Scan for the cell matching the given text and deliver its [X, Y] coordinate at center. 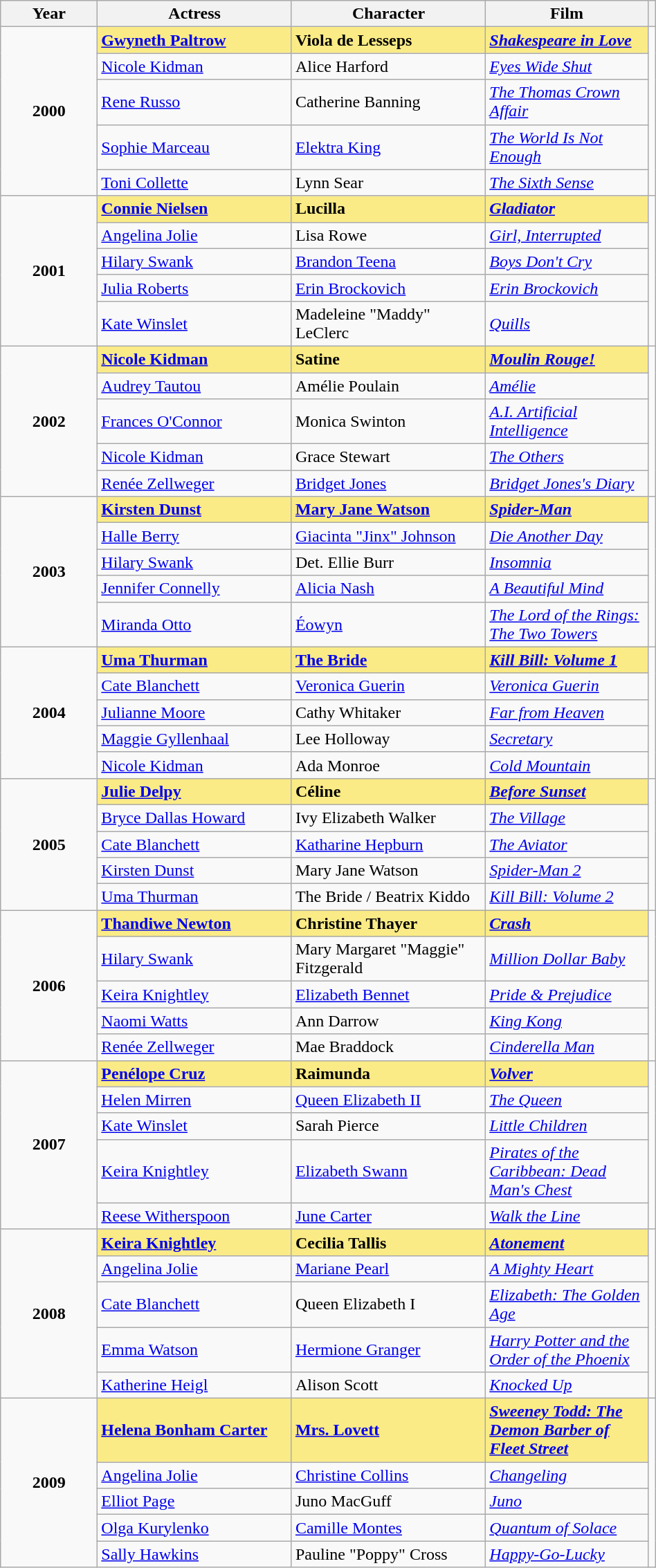
Helen Mirren [195, 1100]
Ivy Elizabeth Walker [388, 818]
Character [388, 14]
A Mighty Heart [567, 1269]
Mae Braddock [388, 1047]
The Bride [388, 660]
Insomnia [567, 562]
2001 [49, 271]
2007 [49, 1145]
Amélie Poulain [388, 385]
June Carter [388, 1216]
Cathy Whitaker [388, 712]
Audrey Tautou [195, 385]
Moulin Rouge! [567, 359]
Quantum of Solace [567, 1528]
Lee Holloway [388, 739]
Boys Don't Cry [567, 261]
Lisa Rowe [388, 235]
Monica Swinton [388, 422]
Julia Roberts [195, 288]
2004 [49, 712]
Actress [195, 14]
Sophie Marceau [195, 147]
Alice Harford [388, 66]
The Lord of the Rings: The Two Towers [567, 624]
The Queen [567, 1100]
Changeling [567, 1475]
Elektra King [388, 147]
Alicia Nash [388, 589]
Camille Montes [388, 1528]
Madeleine "Maddy" LeClerc [388, 324]
Die Another Day [567, 536]
Céline [388, 791]
Det. Ellie Burr [388, 562]
Lucilla [388, 209]
Secretary [567, 739]
Reese Witherspoon [195, 1216]
Lynn Sear [388, 183]
Halle Berry [195, 536]
Elliot Page [195, 1502]
2005 [49, 844]
Helena Bonham Carter [195, 1430]
A.I. Artificial Intelligence [567, 422]
The Aviator [567, 845]
Raimunda [388, 1073]
Shakespeare in Love [567, 40]
Harry Potter and the Order of the Phoenix [567, 1349]
Connie Nielsen [195, 209]
Girl, Interrupted [567, 235]
Katherine Heigl [195, 1385]
Grace Stewart [388, 457]
2006 [49, 985]
Before Sunset [567, 791]
Hermione Granger [388, 1349]
Million Dollar Baby [567, 959]
Rene Russo [195, 102]
Katharine Hepburn [388, 845]
The Bride / Beatrix Kiddo [388, 897]
Pauline "Poppy" Cross [388, 1554]
Jennifer Connelly [195, 589]
Julie Delpy [195, 791]
Year [49, 14]
Amélie [567, 385]
2009 [49, 1483]
Bryce Dallas Howard [195, 818]
Brandon Teena [388, 261]
Pride & Prejudice [567, 995]
Naomi Watts [195, 1021]
Queen Elizabeth I [388, 1304]
Sarah Pierce [388, 1126]
Maggie Gyllenhaal [195, 739]
Cinderella Man [567, 1047]
The Others [567, 457]
Éowyn [388, 624]
Little Children [567, 1126]
Christine Collins [388, 1475]
Pirates of the Caribbean: Dead Man's Chest [567, 1171]
Volver [567, 1073]
Sally Hawkins [195, 1554]
King Kong [567, 1021]
Atonement [567, 1242]
The World Is Not Enough [567, 147]
Eyes Wide Shut [567, 66]
Cold Mountain [567, 765]
The Village [567, 818]
2002 [49, 421]
Viola de Lesseps [388, 40]
Catherine Banning [388, 102]
Frances O'Connor [195, 422]
Julianne Moore [195, 712]
Far from Heaven [567, 712]
Olga Kurylenko [195, 1528]
Sweeney Todd: The Demon Barber of Fleet Street [567, 1430]
The Sixth Sense [567, 183]
Quills [567, 324]
Juno MacGuff [388, 1502]
Christine Thayer [388, 923]
Elizabeth: The Golden Age [567, 1304]
Cecilia Tallis [388, 1242]
Knocked Up [567, 1385]
2000 [49, 111]
Gladiator [567, 209]
Spider-Man 2 [567, 871]
Queen Elizabeth II [388, 1100]
A Beautiful Mind [567, 589]
Giacinta "Jinx" Johnson [388, 536]
Penélope Cruz [195, 1073]
Ann Darrow [388, 1021]
Walk the Line [567, 1216]
2008 [49, 1313]
Gwyneth Paltrow [195, 40]
Juno [567, 1502]
The Thomas Crown Affair [567, 102]
Mrs. Lovett [388, 1430]
Kill Bill: Volume 2 [567, 897]
Emma Watson [195, 1349]
Film [567, 14]
Spider-Man [567, 510]
Thandiwe Newton [195, 923]
Kill Bill: Volume 1 [567, 660]
Elizabeth Swann [388, 1171]
Mary Margaret "Maggie" Fitzgerald [388, 959]
Crash [567, 923]
Toni Collette [195, 183]
Satine [388, 359]
Alison Scott [388, 1385]
Bridget Jones [388, 483]
Happy-Go-Lucky [567, 1554]
Bridget Jones's Diary [567, 483]
Mariane Pearl [388, 1269]
Elizabeth Bennet [388, 995]
Miranda Otto [195, 624]
Ada Monroe [388, 765]
2003 [49, 571]
